From the cell containing the given text, extract its center point as [x, y] coordinate. 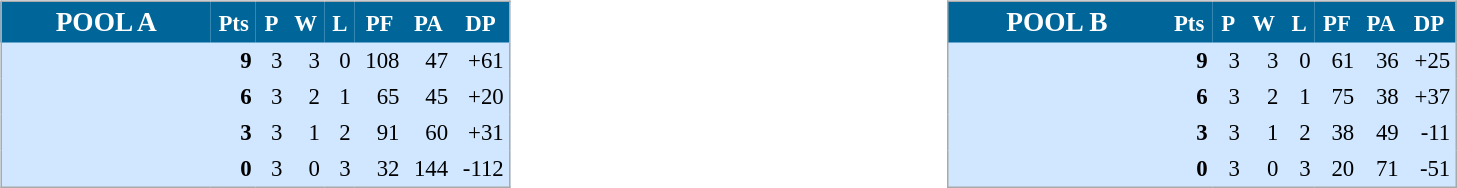
+31 [481, 132]
-51 [1429, 168]
POOL B [1056, 22]
71 [1381, 168]
144 [428, 168]
-112 [481, 168]
32 [380, 168]
20 [1337, 168]
45 [428, 96]
+61 [481, 60]
+25 [1429, 60]
60 [428, 132]
+37 [1429, 96]
61 [1337, 60]
47 [428, 60]
65 [380, 96]
108 [380, 60]
POOL A [106, 22]
-11 [1429, 132]
36 [1381, 60]
91 [380, 132]
49 [1381, 132]
+20 [481, 96]
75 [1337, 96]
